Extract the [x, y] coordinate from the center of the cell holding the provided text.  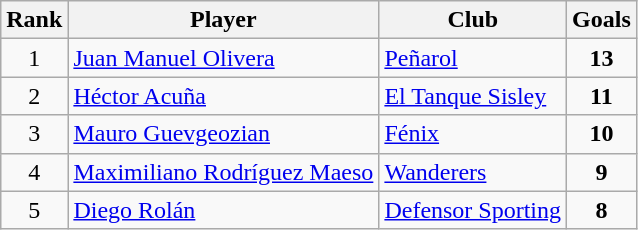
Peñarol [473, 58]
10 [602, 134]
Club [473, 20]
Goals [602, 20]
Diego Rolán [224, 210]
Wanderers [473, 172]
2 [34, 96]
Player [224, 20]
3 [34, 134]
Héctor Acuña [224, 96]
4 [34, 172]
Juan Manuel Olivera [224, 58]
Rank [34, 20]
9 [602, 172]
13 [602, 58]
Defensor Sporting [473, 210]
El Tanque Sisley [473, 96]
11 [602, 96]
8 [602, 210]
1 [34, 58]
5 [34, 210]
Fénix [473, 134]
Maximiliano Rodríguez Maeso [224, 172]
Mauro Guevgeozian [224, 134]
